Detect which cell encompasses the target text, then output its (x, y) center coordinate. 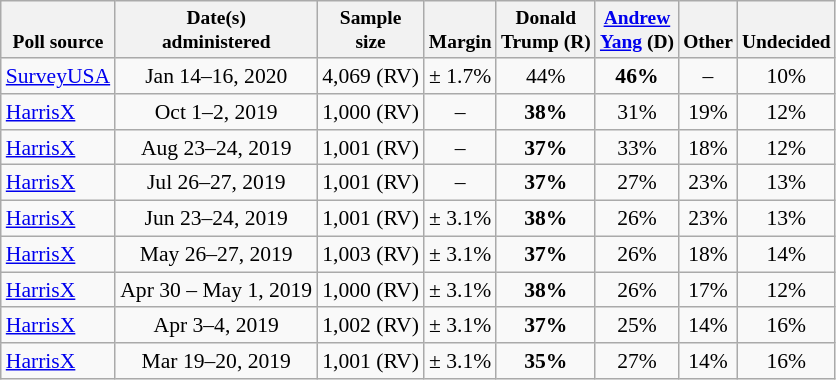
4,069 (RV) (370, 76)
Oct 1–2, 2019 (216, 112)
25% (636, 326)
Poll source (58, 30)
Aug 23–24, 2019 (216, 148)
35% (546, 361)
Margin (460, 30)
31% (636, 112)
SurveyUSA (58, 76)
AndrewYang (D) (636, 30)
Undecided (786, 30)
Date(s)administered (216, 30)
Mar 19–20, 2019 (216, 361)
17% (708, 290)
Jan 14–16, 2020 (216, 76)
May 26–27, 2019 (216, 254)
Jun 23–24, 2019 (216, 219)
Apr 3–4, 2019 (216, 326)
33% (636, 148)
44% (546, 76)
Jul 26–27, 2019 (216, 183)
Other (708, 30)
46% (636, 76)
DonaldTrump (R) (546, 30)
Apr 30 – May 1, 2019 (216, 290)
± 1.7% (460, 76)
1,002 (RV) (370, 326)
1,003 (RV) (370, 254)
19% (708, 112)
10% (786, 76)
Samplesize (370, 30)
